Detect which cell encompasses the target text, then output its (x, y) center coordinate. 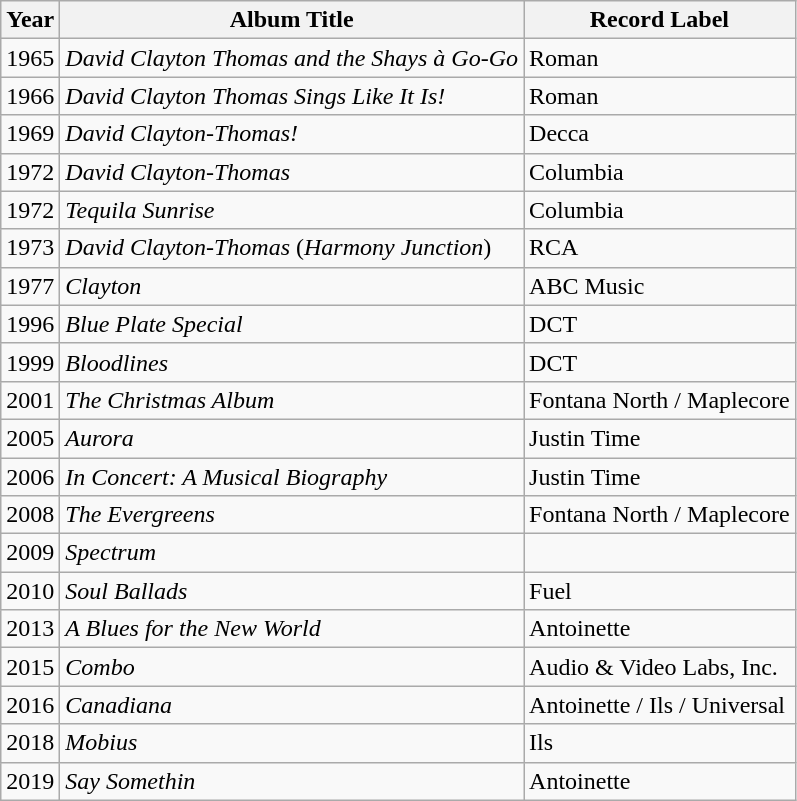
A Blues for the New World (292, 629)
Audio & Video Labs, Inc. (660, 667)
2009 (30, 553)
2016 (30, 705)
Say Somethin (292, 781)
1965 (30, 58)
Year (30, 20)
2006 (30, 477)
Decca (660, 134)
RCA (660, 248)
2018 (30, 743)
Antoinette / Ils / Universal (660, 705)
1966 (30, 96)
1969 (30, 134)
David Clayton-Thomas (292, 172)
Canadiana (292, 705)
Mobius (292, 743)
David Clayton Thomas and the Shays à Go-Go (292, 58)
2001 (30, 400)
Fuel (660, 591)
2010 (30, 591)
The Christmas Album (292, 400)
Soul Ballads (292, 591)
Blue Plate Special (292, 324)
David Clayton Thomas Sings Like It Is! (292, 96)
1996 (30, 324)
Tequila Sunrise (292, 210)
Clayton (292, 286)
2005 (30, 438)
2008 (30, 515)
David Clayton-Thomas (Harmony Junction) (292, 248)
The Evergreens (292, 515)
In Concert: A Musical Biography (292, 477)
ABC Music (660, 286)
2019 (30, 781)
Aurora (292, 438)
Combo (292, 667)
2013 (30, 629)
1999 (30, 362)
David Clayton-Thomas! (292, 134)
Ils (660, 743)
Record Label (660, 20)
Bloodlines (292, 362)
1973 (30, 248)
Album Title (292, 20)
2015 (30, 667)
Spectrum (292, 553)
1977 (30, 286)
